Pinpoint the cell where the given text exists, returning its [X, Y] midpoint coordinate. 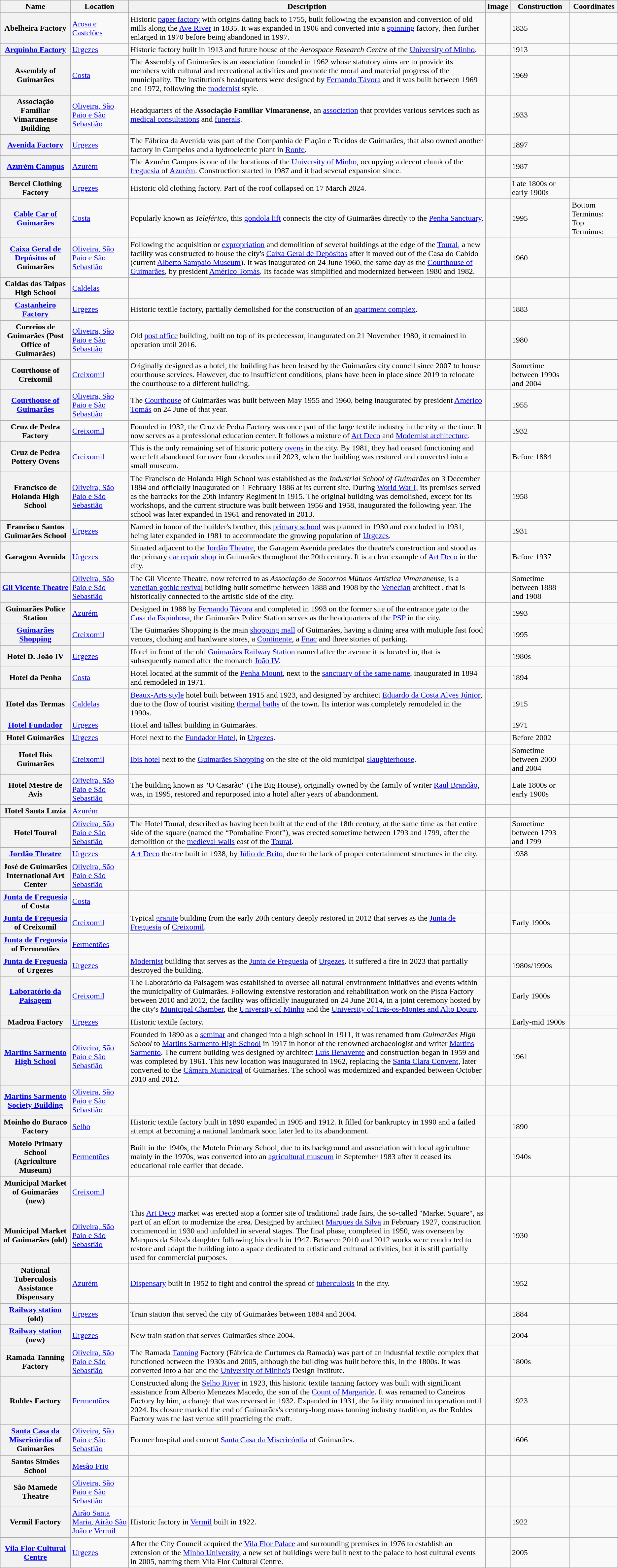
Selho [99, 1127]
Hotel Ibis Guimarães [36, 759]
São Mamede Theatre [36, 1492]
Vermil Factory [36, 1522]
Avenida Factory [36, 145]
Coordinates [594, 7]
1952 [540, 1284]
1606 [540, 1440]
Roldes Factory [36, 1401]
1960 [540, 257]
Assembly of Guimarães [36, 75]
Historic old clothing factory. Part of the roof collapsed on 17 March 2024. [307, 188]
Jordão Theatre [36, 854]
Associação Familiar Vimaranense Building [36, 115]
Mesão Frio [99, 1466]
Hotel Santa Luzia [36, 811]
Arquinho Factory [36, 49]
Sometime between 1888 and 1908 [540, 587]
Railway station (old) [36, 1314]
Junta de Freguesia of Fermentões [36, 944]
1894 [540, 678]
Historic textile factory, partially demolished for the construction of an apartment complex. [307, 310]
1969 [540, 75]
Bottom Terminus:Top Terminus: [594, 218]
Historic factory built in 1913 and future house of the Aerospace Research Centre of the University of Minho. [307, 49]
1940s [540, 1157]
1938 [540, 854]
Typical granite building from the early 20th century deeply restored in 2012 that serves as the Junta de Freguesia of Creixomil. [307, 923]
Train station that served the city of Guimarães between 1884 and 2004. [307, 1314]
Popularly known as Teleférico, this gondola lift connects the city of Guimarães directly to the Penha Sanctuary. [307, 218]
Martins Sarmento Society Building [36, 1100]
1980s/1990s [540, 965]
Gil Vicente Theatre [36, 587]
Hotel das Termas [36, 703]
Cruz de Pedra Factory [36, 431]
Hotel Mestre de Avis [36, 790]
Moinho do Buraco Factory [36, 1127]
Junta de Freguesia of Creixomil [36, 923]
Laboratório da Paisagem [36, 996]
1932 [540, 431]
1897 [540, 145]
1980s [540, 656]
Hotel da Penha [36, 678]
Early-mid 1900s [540, 1022]
Bercel Clothing Factory [36, 188]
1913 [540, 49]
Santa Casa da Misericórdia of Guimarães [36, 1440]
Municipal Market of Guimarães (new) [36, 1192]
Construction [540, 7]
1800s [540, 1361]
Garagem Avenida [36, 557]
Francisco de Holanda High School [36, 496]
Before 1884 [540, 457]
Courthouse of Guimarães [36, 405]
Hotel located at the summit of the Penha Mount, next to the sanctuary of the same name, inaugurated in 1894 and remodeled in 1971. [307, 678]
1993 [540, 613]
Name [36, 7]
Sometime between 1990s and 2004 [540, 375]
Historic factory in Vermil built in 1922. [307, 1522]
Old post office building, built on top of its predecessor, inaugurated on 21 November 1980, it remained in operation until 2016. [307, 340]
Railway station (new) [36, 1336]
1958 [540, 496]
Hotel and tallest building in Guimarães. [307, 725]
1890 [540, 1127]
Guimarães Shopping [36, 635]
1931 [540, 531]
Location [99, 7]
1884 [540, 1314]
Before 1937 [540, 557]
Santos Simões School [36, 1466]
Art Deco theatre built in 1938, by Júlio de Brito, due to the lack of proper entertainment structures in the city. [307, 854]
Hotel in front of the old Guimarães Railway Station named after the avenue it is located in, that is subsequently named after the monarch João IV. [307, 656]
Caixa Geral de Depósitos of Guimarães [36, 257]
Municipal Market of Guimarães (old) [36, 1235]
Caldas das Taipas High School [36, 288]
1930 [540, 1235]
1971 [540, 725]
Hotel next to the Fundador Hotel, in Urgezes. [307, 737]
1915 [540, 703]
Guimarães Police Station [36, 613]
1933 [540, 115]
1835 [540, 28]
Ramada Tanning Factory [36, 1361]
New train station that serves Guimarães since 2004. [307, 1336]
National Tuberculosis Assistance Dispensary [36, 1284]
Cable Car of Guimarães [36, 218]
Sometime between 1793 and 1799 [540, 833]
Headquarters of the Associação Familiar Vimaranense, an association that provides various services such as medical consultations and funerals. [307, 115]
Former hospital and current Santa Casa da Misericórdia of Guimarães. [307, 1440]
1980 [540, 340]
2004 [540, 1336]
Modernist building that serves as the Junta de Freguesia of Urgezes. It suffered a fire in 2023 that partially destroyed the building. [307, 965]
1923 [540, 1401]
1987 [540, 166]
Hotel Fundador [36, 725]
Francisco Santos Guimarães School [36, 531]
José de Guimarães International Art Center [36, 875]
1883 [540, 310]
Abelheira Factory [36, 28]
Castanheiro Factory [36, 310]
Courthouse of Creixomil [36, 375]
Junta de Freguesia of Urgezes [36, 965]
1955 [540, 405]
Ibis hotel next to the Guimarães Shopping on the site of the old municipal slaughterhouse. [307, 759]
Historic textile factory. [307, 1022]
1961 [540, 1057]
Hotel D. João IV [36, 656]
Madroa Factory [36, 1022]
Airão Santa Maria, Airão São João e Vermil [99, 1522]
Hotel Toural [36, 833]
1922 [540, 1522]
Before 2002 [540, 737]
Vila Flor Cultural Centre [36, 1552]
Azurém Campus [36, 166]
Junta de Freguesia of Costa [36, 901]
Motelo Primary School (Agriculture Museum) [36, 1157]
Arosa e Castelões [99, 28]
Dispensary built in 1952 to fight and control the spread of tuberculosis in the city. [307, 1284]
Cruz de Pedra Pottery Ovens [36, 457]
Image [498, 7]
Sometime between 2000 and 2004 [540, 759]
2005 [540, 1552]
Correios de Guimarães (Post Office of Guimarães) [36, 340]
Martins Sarmento High School [36, 1057]
Hotel Guimarães [36, 737]
Description [307, 7]
The Courthouse of Guimarães was built between May 1955 and 1960, being inaugurated by president Américo Tomás on 24 June of that year. [307, 405]
